Return the (x, y) coordinate for the center point of the cell that contains the specified text.  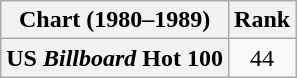
Rank (262, 20)
US Billboard Hot 100 (115, 58)
Chart (1980–1989) (115, 20)
44 (262, 58)
